Extract the (X, Y) coordinate from the center of the cell holding the provided text.  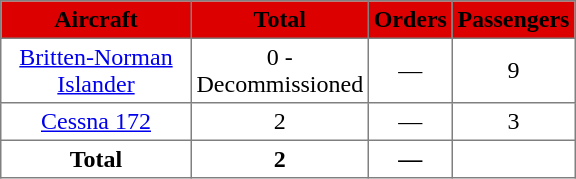
Orders (410, 20)
3 (513, 122)
Cessna 172 (96, 122)
Passengers (513, 20)
0 - Decommissioned (280, 70)
9 (513, 70)
Aircraft (96, 20)
Britten-Norman Islander (96, 70)
